Find where the given text appears and provide that cell's center as [X, Y] coordinate. 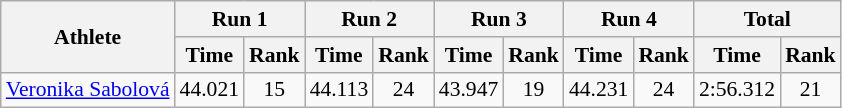
44.113 [340, 90]
Run 2 [370, 19]
2:56.312 [737, 90]
19 [534, 90]
Run 1 [240, 19]
44.021 [210, 90]
Run 3 [499, 19]
Total [768, 19]
21 [810, 90]
Athlete [88, 36]
Veronika Sabolová [88, 90]
43.947 [468, 90]
Run 4 [629, 19]
44.231 [598, 90]
15 [274, 90]
